Identify which cell holds the provided text, then report its (X, Y) central coordinate. 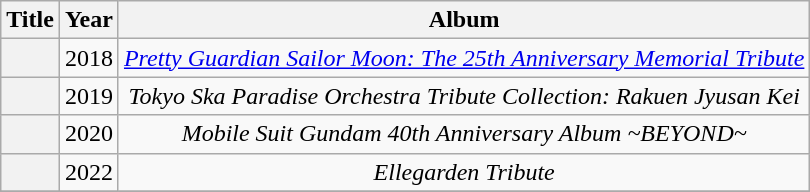
Title (30, 20)
2022 (88, 172)
Album (464, 20)
Pretty Guardian Sailor Moon: The 25th Anniversary Memorial Tribute (464, 58)
Mobile Suit Gundam 40th Anniversary Album ~BEYOND~ (464, 134)
Tokyo Ska Paradise Orchestra Tribute Collection: Rakuen Jyusan Kei (464, 96)
Ellegarden Tribute (464, 172)
2019 (88, 96)
2020 (88, 134)
Year (88, 20)
2018 (88, 58)
